Capture the cell that displays the provided text and extract its (x, y) central coordinate. 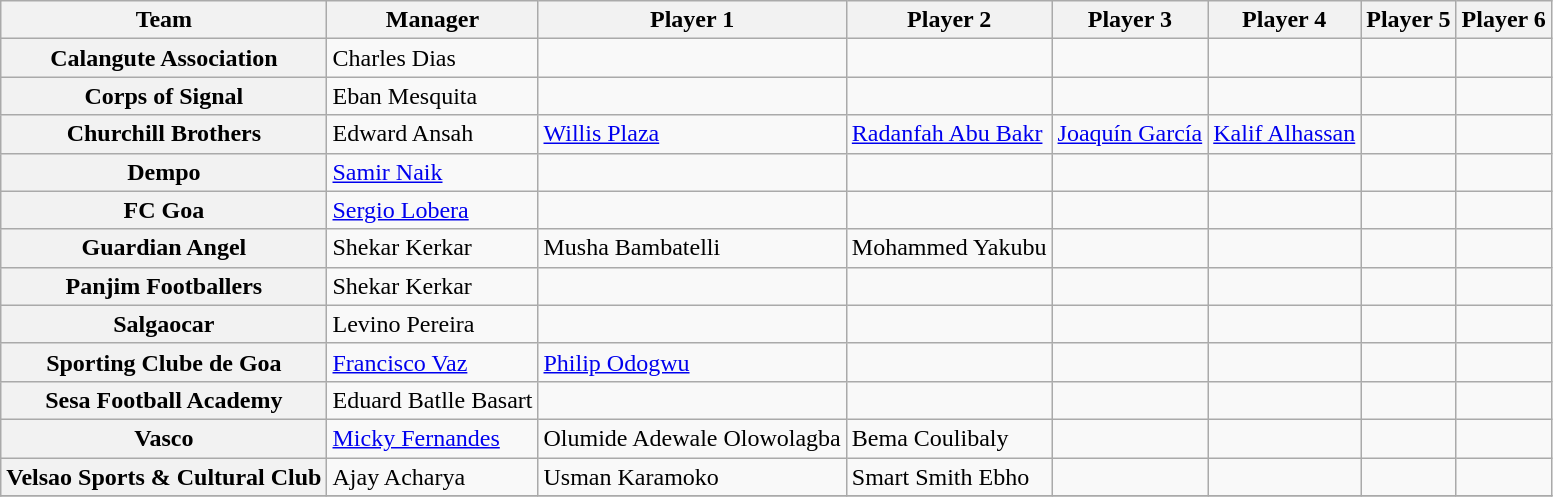
Sergio Lobera (432, 210)
Player 6 (1504, 20)
Vasco (164, 438)
Velsao Sports & Cultural Club (164, 477)
Player 5 (1408, 20)
Edward Ansah (432, 134)
Corps of Signal (164, 96)
Philip Odogwu (692, 362)
Calangute Association (164, 58)
Smart Smith Ebho (949, 477)
Panjim Footballers (164, 286)
Micky Fernandes (432, 438)
Bema Coulibaly (949, 438)
Churchill Brothers (164, 134)
Sesa Football Academy (164, 400)
Francisco Vaz (432, 362)
Willis Plaza (692, 134)
Guardian Angel (164, 248)
Charles Dias (432, 58)
Team (164, 20)
Musha Bambatelli (692, 248)
Dempo (164, 172)
Mohammed Yakubu (949, 248)
Samir Naik (432, 172)
FC Goa (164, 210)
Joaquín García (1130, 134)
Radanfah Abu Bakr (949, 134)
Manager (432, 20)
Sporting Clube de Goa (164, 362)
Usman Karamoko (692, 477)
Kalif Alhassan (1284, 134)
Player 3 (1130, 20)
Player 2 (949, 20)
Levino Pereira (432, 324)
Salgaocar (164, 324)
Eban Mesquita (432, 96)
Player 4 (1284, 20)
Player 1 (692, 20)
Eduard Batlle Basart (432, 400)
Olumide Adewale Olowolagba (692, 438)
Ajay Acharya (432, 477)
